Locate the cell with the specified text and output its (X, Y) center coordinate. 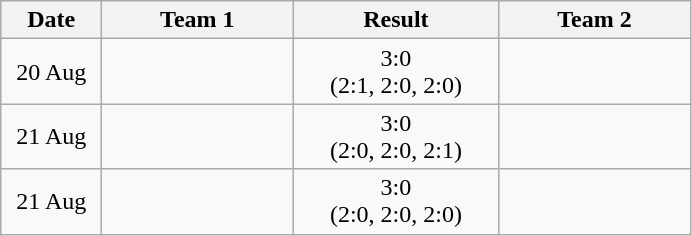
Result (396, 20)
3:0 (2:1, 2:0, 2:0) (396, 72)
Date (52, 20)
20 Aug (52, 72)
Team 2 (594, 20)
3:0 (2:0, 2:0, 2:1) (396, 136)
Team 1 (198, 20)
3:0 (2:0, 2:0, 2:0) (396, 202)
